From the cell containing the given text, extract its center point as (X, Y) coordinate. 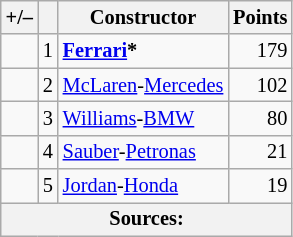
+/– (20, 17)
5 (48, 186)
Constructor (143, 17)
Sources: (147, 219)
Ferrari* (143, 51)
McLaren-Mercedes (143, 85)
Williams-BMW (143, 118)
1 (48, 51)
2 (48, 85)
80 (260, 118)
19 (260, 186)
21 (260, 152)
Points (260, 17)
Sauber-Petronas (143, 152)
3 (48, 118)
179 (260, 51)
4 (48, 152)
102 (260, 85)
Jordan-Honda (143, 186)
